Return [X, Y] of the center of cell containing provided text 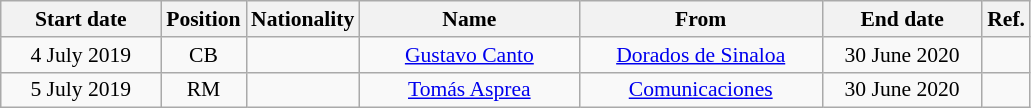
Start date [81, 19]
CB [204, 55]
Position [204, 19]
RM [204, 90]
Tomás Asprea [469, 90]
End date [902, 19]
Ref. [1006, 19]
Gustavo Canto [469, 55]
5 July 2019 [81, 90]
Comunicaciones [700, 90]
Name [469, 19]
From [700, 19]
4 July 2019 [81, 55]
Dorados de Sinaloa [700, 55]
Nationality [302, 19]
